Pinpoint the cell where the given text exists, returning its (x, y) midpoint coordinate. 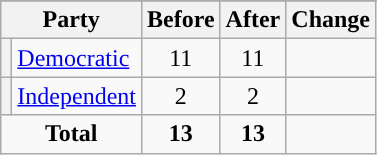
After (253, 20)
Change (331, 20)
Party (72, 20)
Independent (77, 96)
Democratic (77, 58)
Total (72, 134)
Before (180, 20)
